Scan for the cell matching the given text and deliver its [X, Y] coordinate at center. 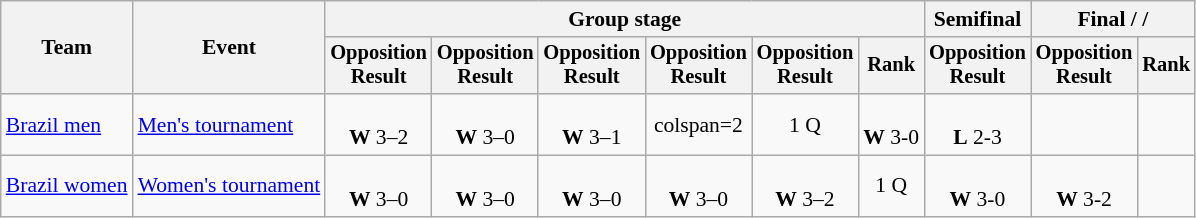
Event [230, 48]
Semifinal [978, 19]
Group stage [624, 19]
Brazil men [67, 124]
W 3-2 [1084, 186]
Men's tournament [230, 124]
Brazil women [67, 186]
colspan=2 [698, 124]
Final / / [1113, 19]
Team [67, 48]
Women's tournament [230, 186]
L 2-3 [978, 124]
W 3–1 [592, 124]
